Search for the cell housing the specified text and yield its [x, y] center coordinate. 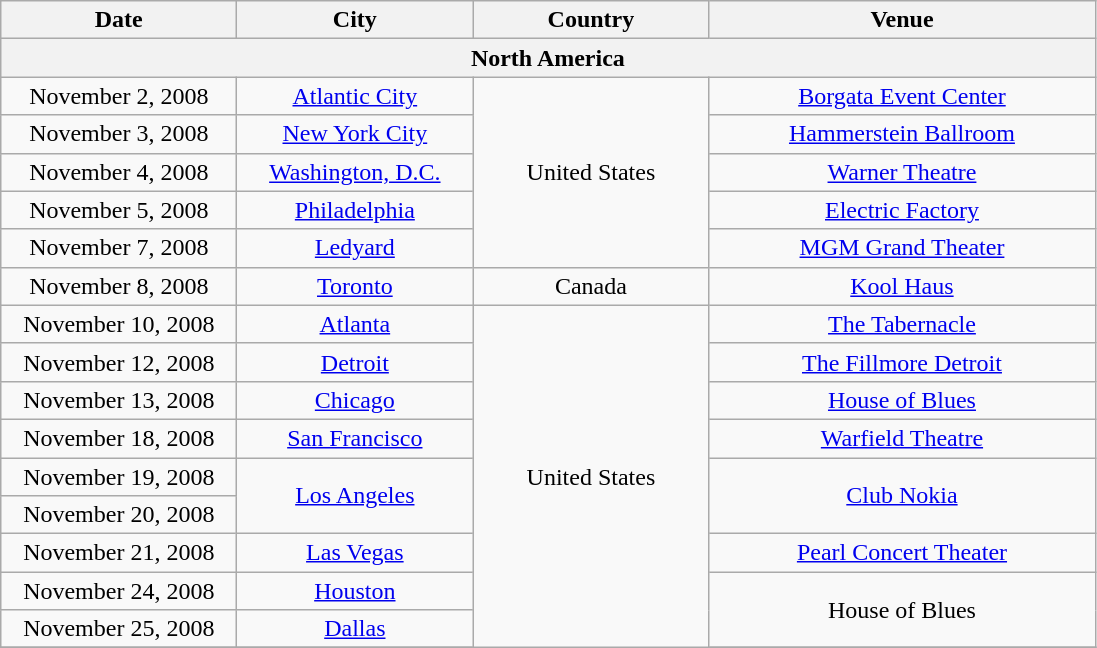
Houston [355, 591]
November 20, 2008 [119, 515]
Atlantic City [355, 96]
November 24, 2008 [119, 591]
Chicago [355, 400]
Detroit [355, 362]
Borgata Event Center [902, 96]
Philadelphia [355, 210]
City [355, 20]
Date [119, 20]
Las Vegas [355, 553]
November 2, 2008 [119, 96]
November 25, 2008 [119, 629]
Atlanta [355, 324]
Kool Haus [902, 286]
Warfield Theatre [902, 438]
Dallas [355, 629]
Warner Theatre [902, 172]
Venue [902, 20]
November 4, 2008 [119, 172]
Club Nokia [902, 496]
Los Angeles [355, 496]
November 10, 2008 [119, 324]
November 7, 2008 [119, 248]
November 8, 2008 [119, 286]
Canada [591, 286]
November 5, 2008 [119, 210]
New York City [355, 134]
The Fillmore Detroit [902, 362]
November 3, 2008 [119, 134]
North America [548, 58]
November 18, 2008 [119, 438]
Washington, D.C. [355, 172]
Toronto [355, 286]
Electric Factory [902, 210]
November 12, 2008 [119, 362]
November 21, 2008 [119, 553]
The Tabernacle [902, 324]
November 13, 2008 [119, 400]
November 19, 2008 [119, 477]
Country [591, 20]
MGM Grand Theater [902, 248]
Ledyard [355, 248]
Pearl Concert Theater [902, 553]
San Francisco [355, 438]
Hammerstein Ballroom [902, 134]
